Provide the (x, y) coordinate of the cell's center where the given text is located.  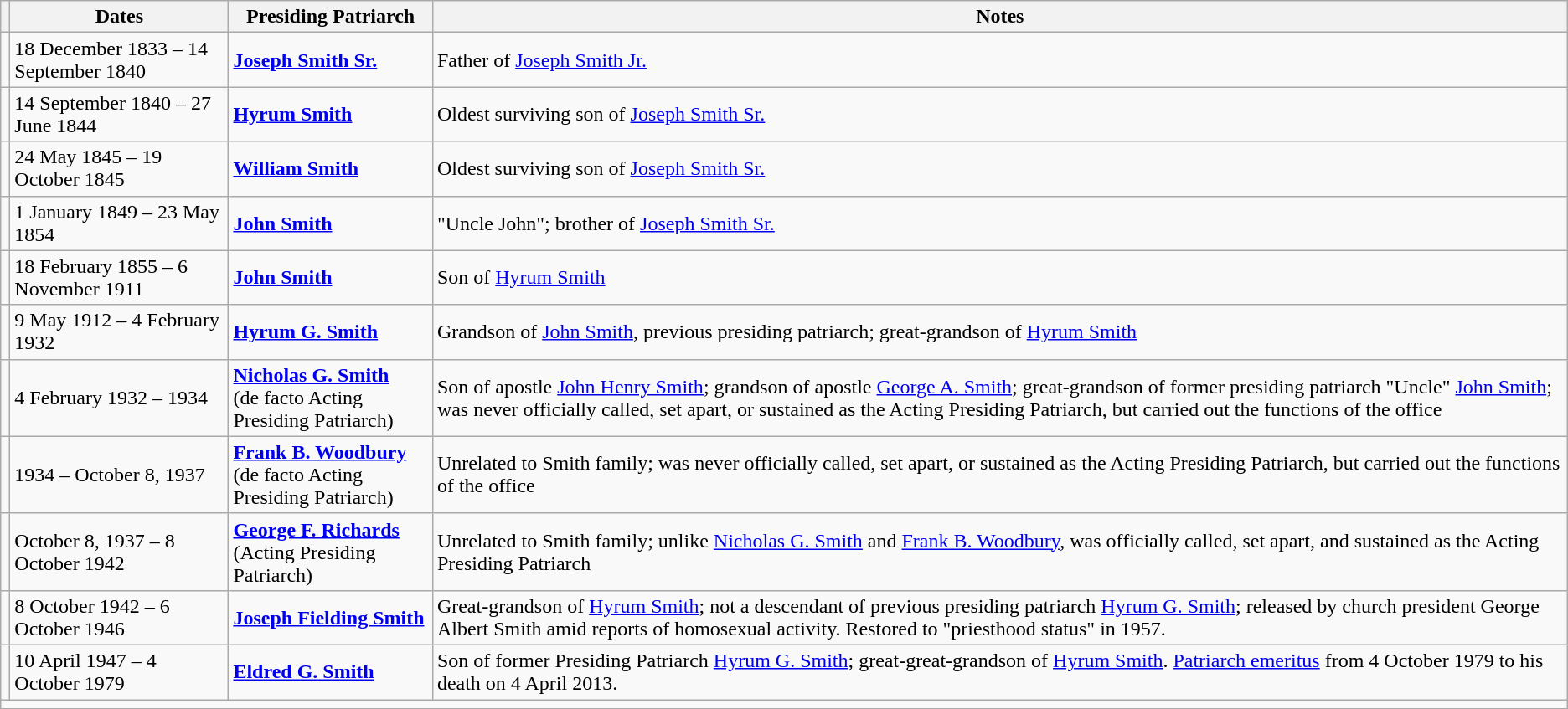
Frank B. Woodbury(de facto Acting Presiding Patriarch) (330, 475)
9 May 1912 – 4 February 1932 (119, 331)
18 December 1833 – 14 September 1840 (119, 60)
Nicholas G. Smith(de facto Acting Presiding Patriarch) (330, 398)
1934 – October 8, 1937 (119, 475)
"Uncle John"; brother of Joseph Smith Sr. (1000, 223)
18 February 1855 – 6 November 1911 (119, 278)
Eldred G. Smith (330, 671)
October 8, 1937 – 8 October 1942 (119, 552)
1 January 1849 – 23 May 1854 (119, 223)
Hyrum G. Smith (330, 331)
24 May 1845 – 19 October 1845 (119, 169)
Dates (119, 17)
14 September 1840 – 27 June 1844 (119, 114)
Grandson of John Smith, previous presiding patriarch; great-grandson of Hyrum Smith (1000, 331)
Joseph Smith Sr. (330, 60)
8 October 1942 – 6 October 1946 (119, 618)
Joseph Fielding Smith (330, 618)
Hyrum Smith (330, 114)
Presiding Patriarch (330, 17)
George F. Richards(Acting Presiding Patriarch) (330, 552)
William Smith (330, 169)
Son of Hyrum Smith (1000, 278)
Notes (1000, 17)
10 April 1947 – 4 October 1979 (119, 671)
Father of Joseph Smith Jr. (1000, 60)
4 February 1932 – 1934 (119, 398)
